Search for the cell housing the specified text and yield its [X, Y] center coordinate. 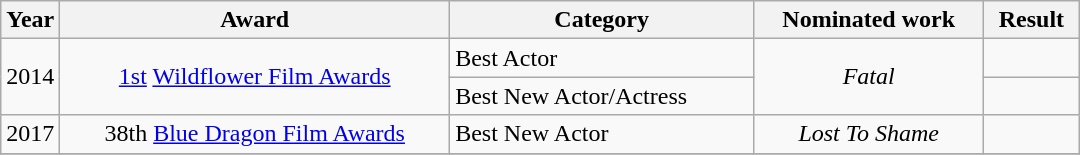
38th Blue Dragon Film Awards [255, 134]
Category [602, 20]
Year [30, 20]
1st Wildflower Film Awards [255, 77]
Result [1032, 20]
Award [255, 20]
2017 [30, 134]
Best Actor [602, 58]
Best New Actor/Actress [602, 96]
Best New Actor [602, 134]
Fatal [869, 77]
2014 [30, 77]
Lost To Shame [869, 134]
Nominated work [869, 20]
